Pinpoint the cell where the given text exists, returning its (x, y) midpoint coordinate. 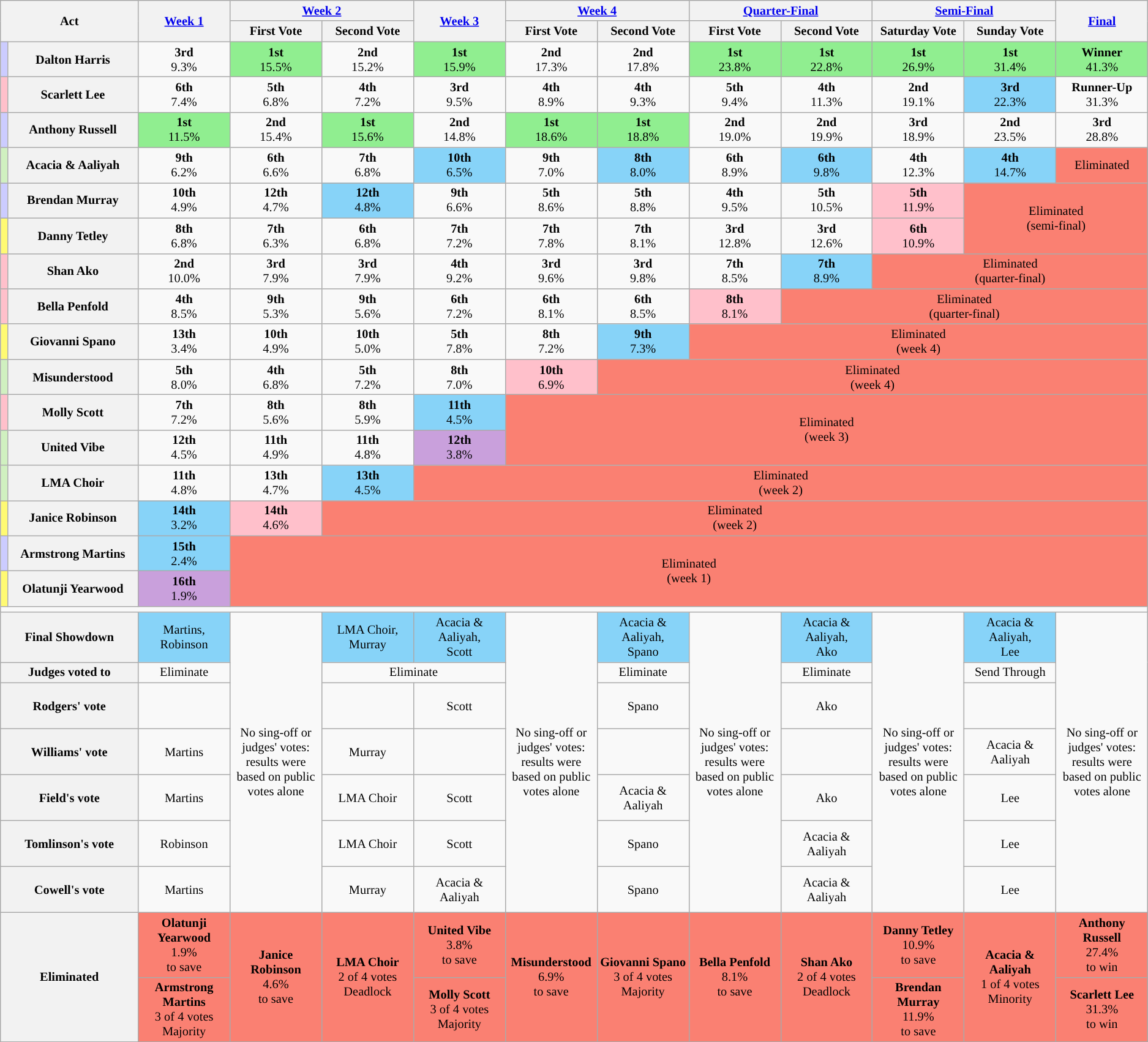
9th7.3% (643, 342)
5th10.5% (827, 200)
LMA Choir,Murray (367, 637)
11th4.5% (459, 412)
8th5.9% (367, 412)
3rd9.8% (643, 271)
12th4.5% (184, 448)
Danny Tetley10.9%to save (918, 945)
Send Through (1010, 672)
1st18.6% (551, 130)
Rodgers' vote (70, 705)
10th6.9% (551, 377)
3rd22.3% (1010, 94)
12th4.8% (367, 200)
5th7.2% (367, 377)
5th11.9% (918, 200)
4th9.5% (735, 200)
9th7.0% (551, 165)
Week 3 (459, 21)
3rd12.8% (735, 236)
Janice Robinson4.6%to save (276, 977)
7th8.9% (827, 271)
1st15.9% (459, 59)
Bella Penfold (73, 306)
1st23.8% (735, 59)
15th2.4% (184, 553)
Quarter-Final (781, 10)
Week 4 (597, 10)
2nd19.9% (827, 130)
Act (70, 21)
Week 1 (184, 21)
Giovanni Spano3 of 4 votesMajority (643, 977)
Armstrong Martins (73, 553)
United Vibe (73, 448)
6th6.6% (276, 165)
7th6.8% (367, 165)
11th4.9% (276, 448)
2nd19.1% (918, 94)
6th8.1% (551, 306)
7th8.5% (735, 271)
Acacia & Aaliyah,Spano (643, 637)
6th7.4% (184, 94)
Eliminated(week 1) (689, 571)
Runner-Up31.3% (1102, 94)
4th6.8% (276, 377)
1st22.8% (827, 59)
10th6.5% (459, 165)
Danny Tetley (73, 236)
Scarlett Lee31.3%to win (1102, 1010)
Giovanni Spano (73, 342)
Molly Scott3 of 4 votesMajority (459, 1010)
Brendan Murray (73, 200)
Olatunji Yearwood (73, 588)
Armstrong Martins3 of 4 votesMajority (184, 1010)
8th8.1% (735, 306)
13th4.7% (276, 483)
Misunderstood6.9%to save (551, 977)
Week 2 (322, 10)
2nd17.8% (643, 59)
16th1.9% (184, 588)
2nd19.0% (735, 130)
Judges voted to (70, 672)
1st31.4% (1010, 59)
8th6.8% (184, 236)
1st18.8% (643, 130)
Eliminated(semi-final) (1056, 218)
9th6.2% (184, 165)
Tomlinson's vote (70, 844)
14th4.6% (276, 518)
Shan Ako (73, 271)
Cowell's vote (70, 889)
Eliminated(week 3) (827, 430)
Bella Penfold8.1%to save (735, 977)
Molly Scott (73, 412)
Dalton Harris (73, 59)
Final (1102, 21)
Williams' vote (70, 752)
2nd23.5% (1010, 130)
5th6.8% (276, 94)
3rd9.6% (551, 271)
12th4.7% (276, 200)
5th8.6% (551, 200)
5th7.8% (459, 342)
7th6.3% (276, 236)
2nd14.8% (459, 130)
7th8.1% (643, 236)
4th12.3% (918, 165)
Brendan Murray11.9%to save (918, 1010)
4th14.7% (1010, 165)
Acacia & Aaliyah,Scott (459, 637)
6th6.8% (367, 236)
6th8.9% (735, 165)
5th8.0% (184, 377)
4th9.3% (643, 94)
4th8.5% (184, 306)
Sunday Vote (1010, 31)
6th7.2% (459, 306)
12th3.8% (459, 448)
6th9.8% (827, 165)
4th9.2% (459, 271)
4th8.9% (551, 94)
3rd9.5% (459, 94)
5th9.4% (735, 94)
3rd18.9% (918, 130)
1st15.6% (367, 130)
Semi-Final (964, 10)
8th7.2% (551, 342)
5th8.8% (643, 200)
Robinson (184, 844)
Janice Robinson (73, 518)
9th6.6% (459, 200)
1st15.5% (276, 59)
Winner41.3% (1102, 59)
10th5.0% (367, 342)
Anthony Russell27.4%to win (1102, 945)
4th11.3% (827, 94)
2nd15.2% (367, 59)
Olatunji Yearwood1.9%to save (184, 945)
13th3.4% (184, 342)
8th8.0% (643, 165)
7th7.8% (551, 236)
4th7.2% (367, 94)
Acacia & Aaliyah,Ako (827, 637)
3rd12.6% (827, 236)
9th5.3% (276, 306)
Shan Ako2 of 4 votesDeadlock (827, 977)
6th10.9% (918, 236)
Martins,Robinson (184, 637)
Misunderstood (73, 377)
2nd17.3% (551, 59)
2nd10.0% (184, 271)
Acacia & Aaliyah,Lee (1010, 637)
8th5.6% (276, 412)
Scarlett Lee (73, 94)
3rd 9.3% (184, 59)
6th8.5% (643, 306)
2nd15.4% (276, 130)
13th4.5% (367, 483)
1st26.9% (918, 59)
Field's vote (70, 797)
14th3.2% (184, 518)
LMA Choir2 of 4 votesDeadlock (367, 977)
8th7.0% (459, 377)
Acacia & Aaliyah1 of 4 votesMinority (1010, 977)
Anthony Russell (73, 130)
United Vibe3.8%to save (459, 945)
3rd28.8% (1102, 130)
9th5.6% (367, 306)
1st11.5% (184, 130)
Saturday Vote (918, 31)
Final Showdown (70, 637)
